Determine the (x, y) coordinate at the center of the cell enclosing the given text.  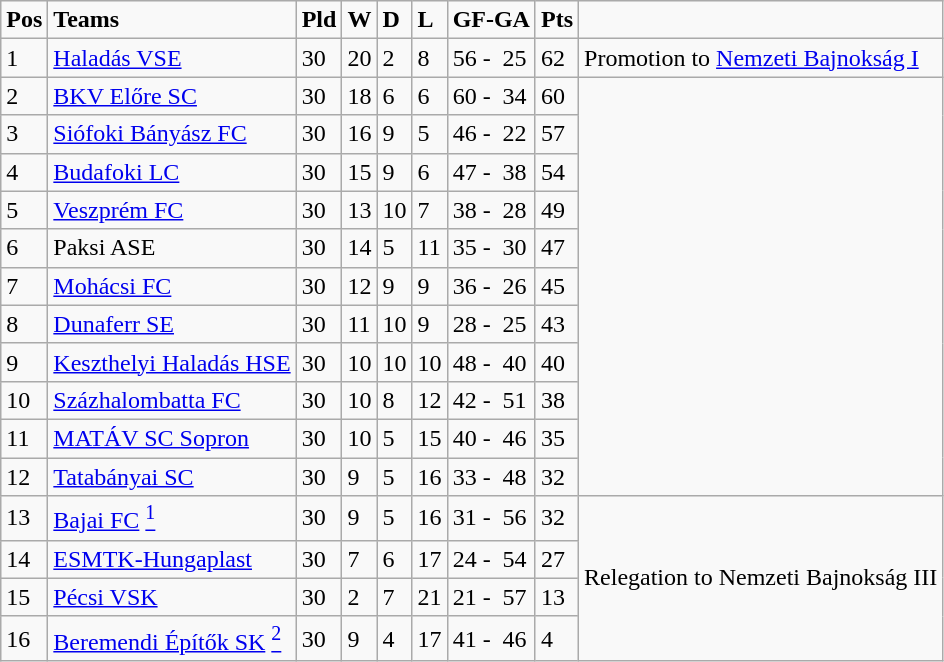
Promotion to Nemzeti Bajnokság I (761, 58)
ESMTK-Hungaplast (172, 559)
47 - 38 (491, 172)
35 (556, 438)
38 (556, 400)
D (394, 20)
3 (24, 134)
45 (556, 286)
Budafoki LC (172, 172)
42 - 51 (491, 400)
18 (360, 96)
60 (556, 96)
60 - 34 (491, 96)
Veszprém FC (172, 210)
W (360, 20)
Keszthelyi Haladás HSE (172, 362)
L (430, 20)
Bajai FC 1 (172, 518)
Tatabányai SC (172, 477)
48 - 40 (491, 362)
33 - 48 (491, 477)
40 (556, 362)
43 (556, 324)
GF-GA (491, 20)
49 (556, 210)
Pts (556, 20)
Dunaferr SE (172, 324)
21 - 57 (491, 597)
36 - 26 (491, 286)
Pos (24, 20)
MATÁV SC Sopron (172, 438)
Relegation to Nemzeti Bajnokság III (761, 578)
46 - 22 (491, 134)
31 - 56 (491, 518)
20 (360, 58)
Mohácsi FC (172, 286)
57 (556, 134)
1 (24, 58)
Százhalombatta FC (172, 400)
Teams (172, 20)
Haladás VSE (172, 58)
38 - 28 (491, 210)
56 - 25 (491, 58)
Pécsi VSK (172, 597)
62 (556, 58)
40 - 46 (491, 438)
BKV Előre SC (172, 96)
Paksi ASE (172, 248)
Siófoki Bányász FC (172, 134)
35 - 30 (491, 248)
41 - 46 (491, 638)
Beremendi Építők SK 2 (172, 638)
28 - 25 (491, 324)
24 - 54 (491, 559)
47 (556, 248)
21 (430, 597)
27 (556, 559)
54 (556, 172)
Pld (319, 20)
